Locate the cell with the specified text and output its [x, y] center coordinate. 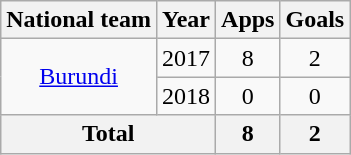
2018 [186, 96]
Burundi [79, 77]
Goals [315, 20]
Year [186, 20]
Apps [248, 20]
2017 [186, 58]
Total [108, 134]
National team [79, 20]
